Identify which cell holds the provided text, then report its [X, Y] central coordinate. 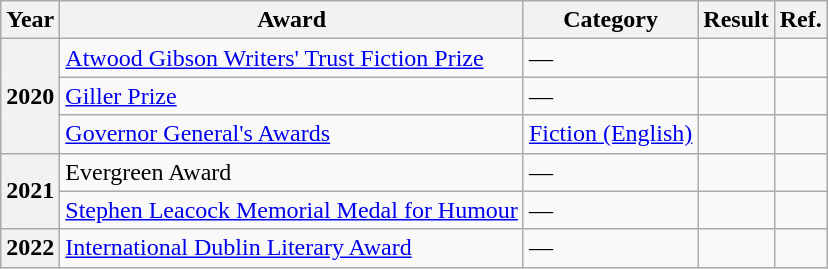
2021 [30, 191]
Stephen Leacock Memorial Medal for Humour [292, 210]
Evergreen Award [292, 172]
International Dublin Literary Award [292, 248]
Atwood Gibson Writers' Trust Fiction Prize [292, 58]
Giller Prize [292, 96]
Fiction (English) [610, 134]
Year [30, 20]
Result [736, 20]
Ref. [800, 20]
Award [292, 20]
Category [610, 20]
2022 [30, 248]
2020 [30, 96]
Governor General's Awards [292, 134]
